Capture the cell that displays the provided text and extract its (x, y) central coordinate. 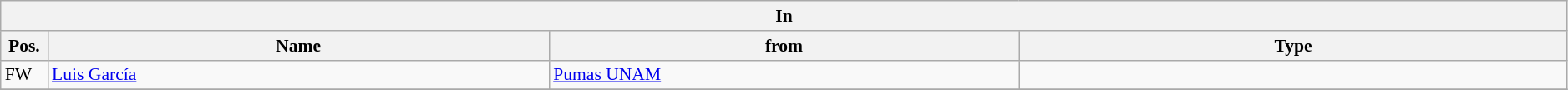
from (784, 46)
Type (1293, 46)
FW (24, 75)
Luis García (298, 75)
In (784, 16)
Pumas UNAM (784, 75)
Pos. (24, 46)
Name (298, 46)
